Identify which cell holds the provided text, then report its [X, Y] central coordinate. 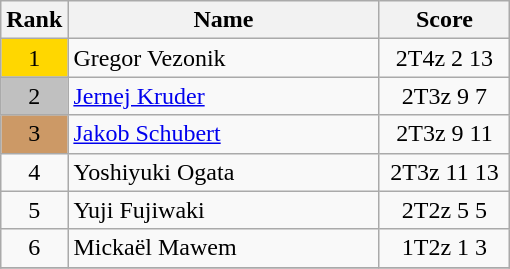
2T3z 11 13 [444, 172]
2T3z 9 7 [444, 96]
2T2z 5 5 [444, 210]
Score [444, 20]
5 [34, 210]
1 [34, 58]
Gregor Vezonik [224, 58]
Jernej Kruder [224, 96]
Yuji Fujiwaki [224, 210]
Mickaël Mawem [224, 248]
2 [34, 96]
6 [34, 248]
3 [34, 134]
Name [224, 20]
Rank [34, 20]
1T2z 1 3 [444, 248]
2T4z 2 13 [444, 58]
4 [34, 172]
Jakob Schubert [224, 134]
2T3z 9 11 [444, 134]
Yoshiyuki Ogata [224, 172]
